Find where the given text appears and provide that cell's center as (X, Y) coordinate. 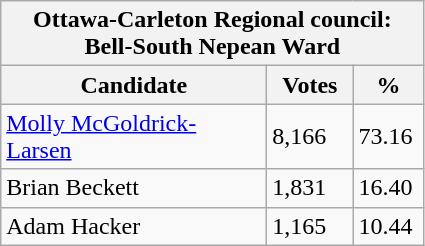
Ottawa-Carleton Regional council: Bell-South Nepean Ward (212, 34)
1,165 (310, 226)
73.16 (388, 136)
Votes (310, 85)
Molly McGoldrick-Larsen (134, 136)
Brian Beckett (134, 188)
% (388, 85)
10.44 (388, 226)
Candidate (134, 85)
Adam Hacker (134, 226)
8,166 (310, 136)
16.40 (388, 188)
1,831 (310, 188)
